Pinpoint the cell where the given text exists, returning its [x, y] midpoint coordinate. 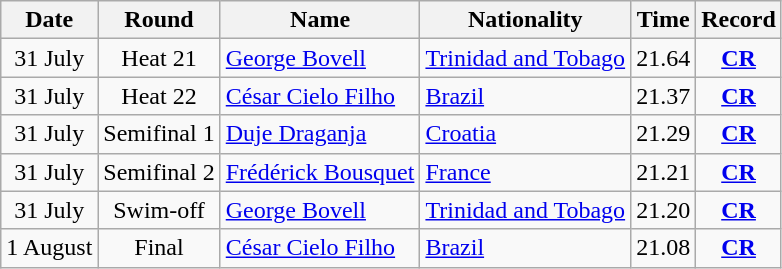
21.20 [664, 210]
Record [739, 20]
Heat 21 [159, 58]
France [526, 172]
Name [320, 20]
Time [664, 20]
Final [159, 248]
Date [50, 20]
21.21 [664, 172]
Semifinal 2 [159, 172]
21.64 [664, 58]
1 August [50, 248]
21.37 [664, 96]
Swim-off [159, 210]
Semifinal 1 [159, 134]
Frédérick Bousquet [320, 172]
Nationality [526, 20]
21.29 [664, 134]
Croatia [526, 134]
Heat 22 [159, 96]
Round [159, 20]
21.08 [664, 248]
Duje Draganja [320, 134]
